Detect which cell encompasses the target text, then output its [X, Y] center coordinate. 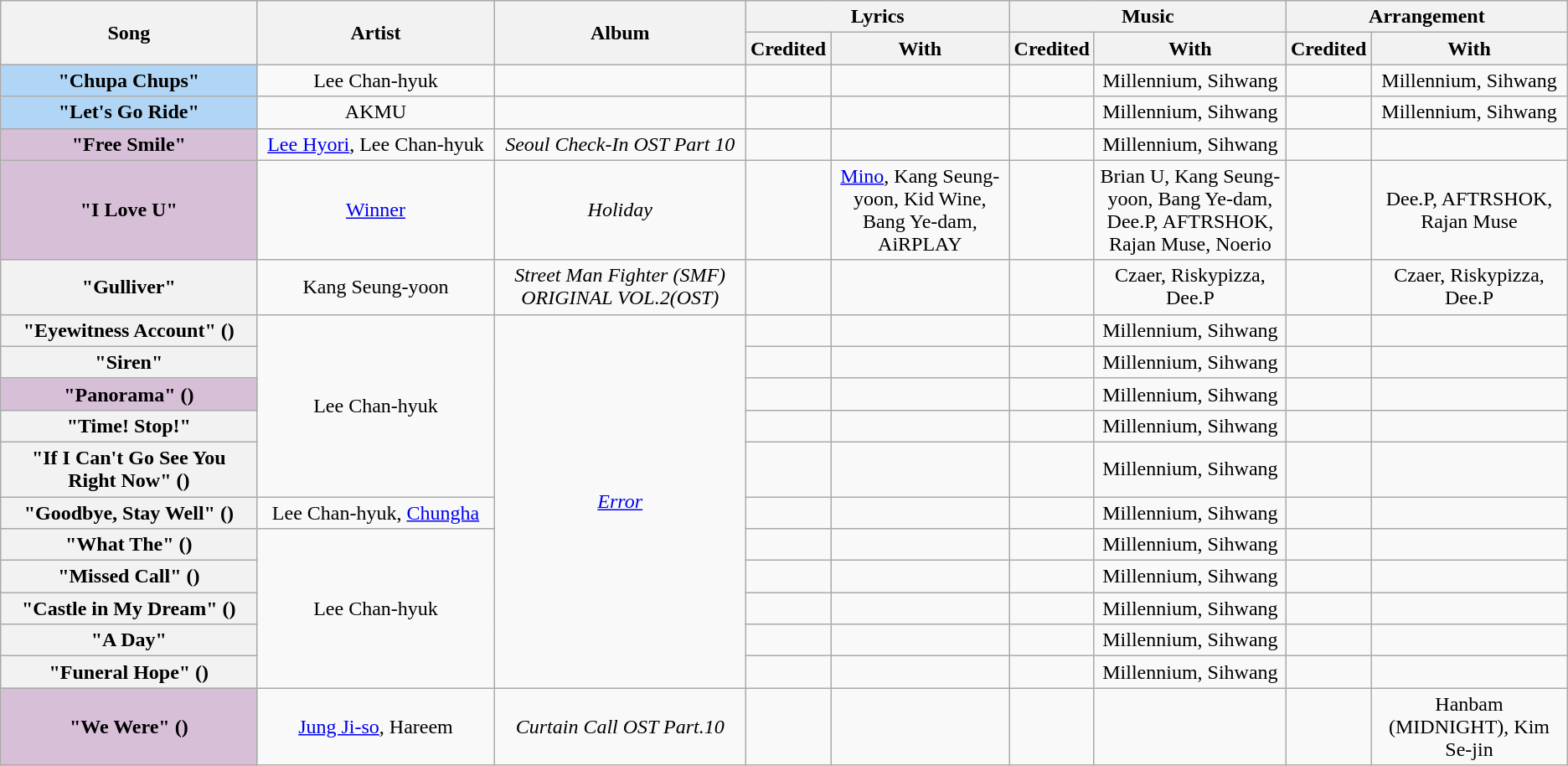
"A Day" [129, 640]
AKMU [375, 112]
Lyrics [878, 17]
"Missed Call" () [129, 577]
"If I Can't Go See You Right Now" () [129, 469]
"I Love U" [129, 210]
Winner [375, 210]
"We Were" () [129, 727]
Artist [375, 33]
Holiday [620, 210]
Music [1148, 17]
Dee.P, AFTRSHOK, Rajan Muse [1469, 210]
Curtain Call OST Part.10 [620, 727]
Mino, Kang Seung-yoon, Kid Wine, Bang Ye-dam, AiRPLAY [920, 210]
Album [620, 33]
Jung Ji-so, Hareem [375, 727]
"Eyewitness Account" () [129, 330]
"Free Smile" [129, 144]
"Time! Stop!" [129, 426]
Arrangement [1427, 17]
Kang Seung-yoon [375, 287]
Song [129, 33]
"Castle in My Dream" () [129, 608]
"Funeral Hope" () [129, 672]
Seoul Check-In OST Part 10 [620, 144]
Lee Chan-hyuk, Chungha [375, 512]
"Panorama" () [129, 394]
"Goodbye, Stay Well" () [129, 512]
Hanbam (MIDNIGHT), Kim Se-jin [1469, 727]
"Siren" [129, 362]
"What The" () [129, 545]
"Gulliver" [129, 287]
"Let's Go Ride" [129, 112]
Lee Hyori, Lee Chan-hyuk [375, 144]
Error [620, 501]
"Chupa Chups" [129, 80]
Street Man Fighter (SMF) ORIGINAL VOL.2(OST) [620, 287]
Brian U, Kang Seung-yoon, Bang Ye-dam, Dee.P, AFTRSHOK, Rajan Muse, Noerio [1189, 210]
